Scan for the cell matching the given text and deliver its [X, Y] coordinate at center. 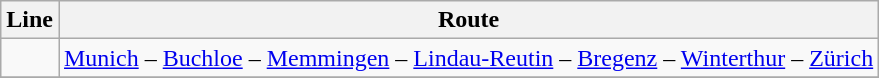
Munich – Buchloe – Memmingen – Lindau-Reutin – Bregenz – Winterthur – Zürich [468, 58]
Route [468, 20]
Line [30, 20]
